Find where the given text appears and provide that cell's center as [x, y] coordinate. 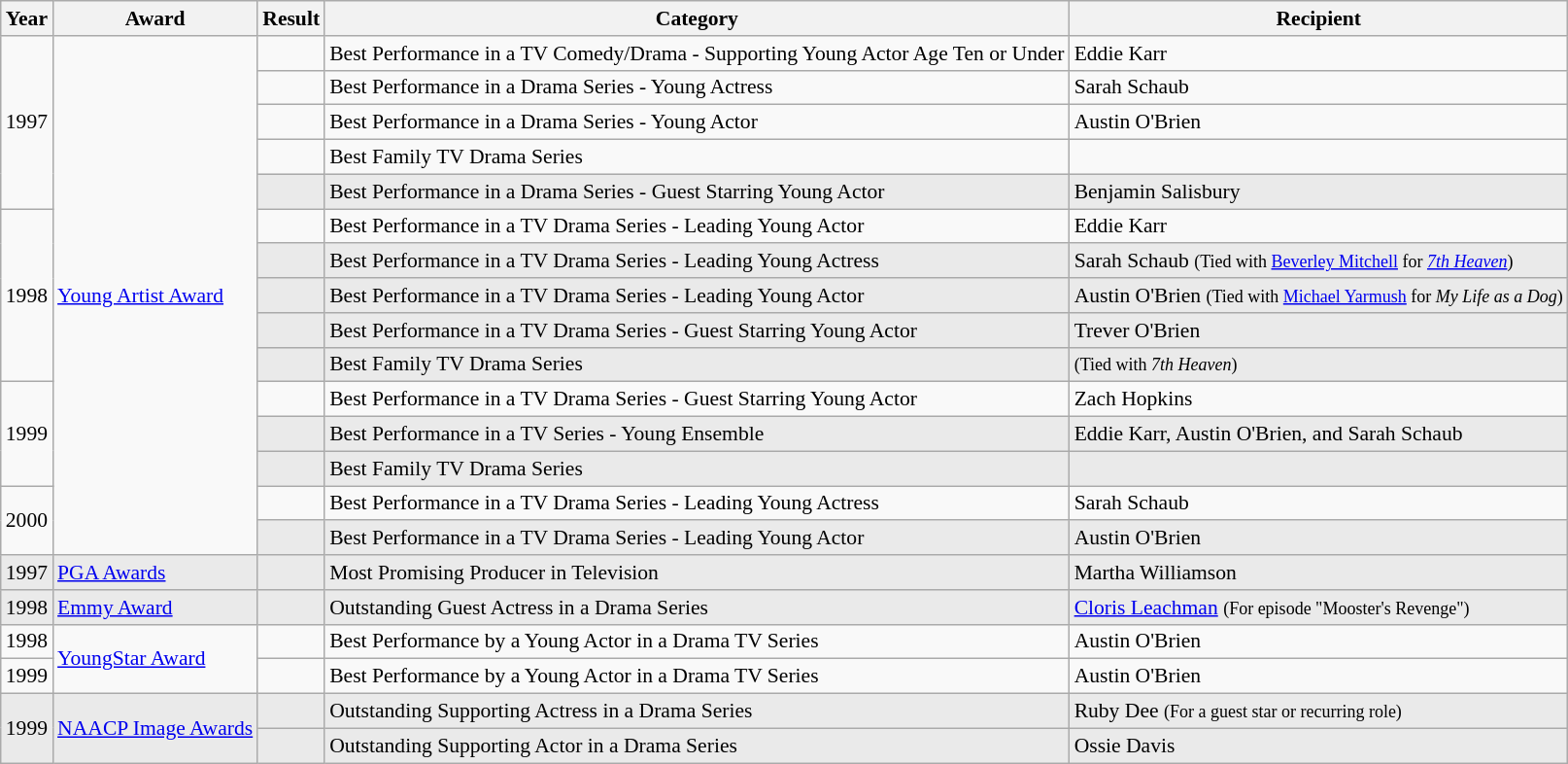
(Tied with 7th Heaven) [1319, 365]
Young Artist Award [155, 295]
Emmy Award [155, 608]
Outstanding Guest Actress in a Drama Series [697, 608]
Martha Williamson [1319, 573]
Austin O'Brien (Tied with Michael Yarmush for My Life as a Dog) [1319, 295]
Award [155, 18]
Recipient [1319, 18]
Cloris Leachman (For episode "Mooster's Revenge") [1319, 608]
YoungStar Award [155, 659]
PGA Awards [155, 573]
Result [291, 18]
Best Performance in a Drama Series - Young Actor [697, 122]
Trever O'Brien [1319, 330]
Best Performance in a Drama Series - Young Actress [697, 87]
Ruby Dee (For a guest star or recurring role) [1319, 712]
Sarah Schaub (Tied with Beverley Mitchell for 7th Heaven) [1319, 261]
Year [27, 18]
Best Performance in a TV Series - Young Ensemble [697, 434]
Eddie Karr, Austin O'Brien, and Sarah Schaub [1319, 434]
Best Performance in a Drama Series - Guest Starring Young Actor [697, 191]
Zach Hopkins [1319, 399]
Benjamin Salisbury [1319, 191]
2000 [27, 521]
Category [697, 18]
Outstanding Supporting Actor in a Drama Series [697, 746]
Ossie Davis [1319, 746]
Most Promising Producer in Television [697, 573]
NAACP Image Awards [155, 729]
Best Performance in a TV Comedy/Drama - Supporting Young Actor Age Ten or Under [697, 53]
Outstanding Supporting Actress in a Drama Series [697, 712]
